Return [X, Y] of the center of cell containing provided text 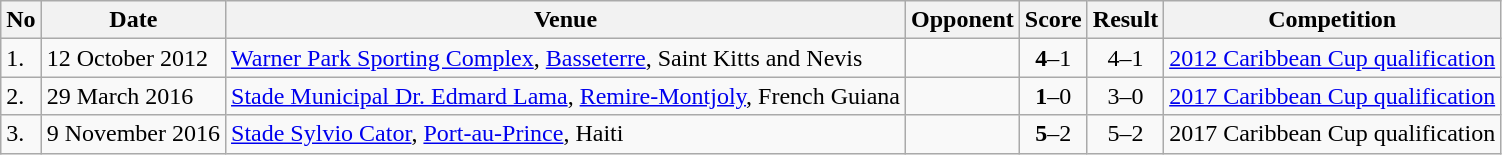
29 March 2016 [133, 96]
9 November 2016 [133, 134]
No [21, 20]
Opponent [963, 20]
Venue [566, 20]
Score [1053, 20]
Result [1125, 20]
Warner Park Sporting Complex, Basseterre, Saint Kitts and Nevis [566, 58]
1–0 [1053, 96]
Stade Sylvio Cator, Port-au-Prince, Haiti [566, 134]
2012 Caribbean Cup qualification [1332, 58]
12 October 2012 [133, 58]
3. [21, 134]
3–0 [1125, 96]
1. [21, 58]
2. [21, 96]
Date [133, 20]
Stade Municipal Dr. Edmard Lama, Remire-Montjoly, French Guiana [566, 96]
Competition [1332, 20]
